Capture the cell that displays the provided text and extract its (X, Y) central coordinate. 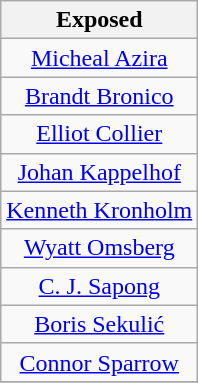
Boris Sekulić (100, 324)
Wyatt Omsberg (100, 248)
Brandt Bronico (100, 96)
C. J. Sapong (100, 286)
Connor Sparrow (100, 362)
Exposed (100, 20)
Johan Kappelhof (100, 172)
Micheal Azira (100, 58)
Kenneth Kronholm (100, 210)
Elliot Collier (100, 134)
